Find where the given text appears and provide that cell's center as (X, Y) coordinate. 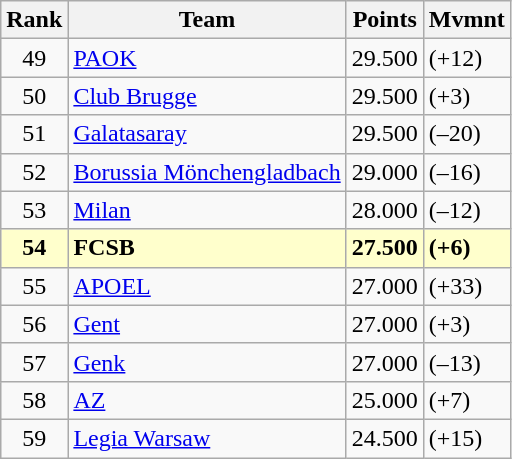
Genk (207, 362)
Galatasaray (207, 134)
Legia Warsaw (207, 438)
(+12) (466, 58)
29.000 (384, 172)
24.500 (384, 438)
Borussia Mönchengladbach (207, 172)
51 (34, 134)
27.500 (384, 248)
FCSB (207, 248)
Team (207, 20)
(–16) (466, 172)
52 (34, 172)
59 (34, 438)
Mvmnt (466, 20)
28.000 (384, 210)
(+7) (466, 400)
Points (384, 20)
(+15) (466, 438)
50 (34, 96)
54 (34, 248)
Rank (34, 20)
(–20) (466, 134)
APOEL (207, 286)
(+33) (466, 286)
(+6) (466, 248)
Club Brugge (207, 96)
Gent (207, 324)
25.000 (384, 400)
57 (34, 362)
Milan (207, 210)
53 (34, 210)
(–12) (466, 210)
55 (34, 286)
(–13) (466, 362)
PAOK (207, 58)
49 (34, 58)
58 (34, 400)
56 (34, 324)
AZ (207, 400)
